Detect which cell encompasses the target text, then output its [x, y] center coordinate. 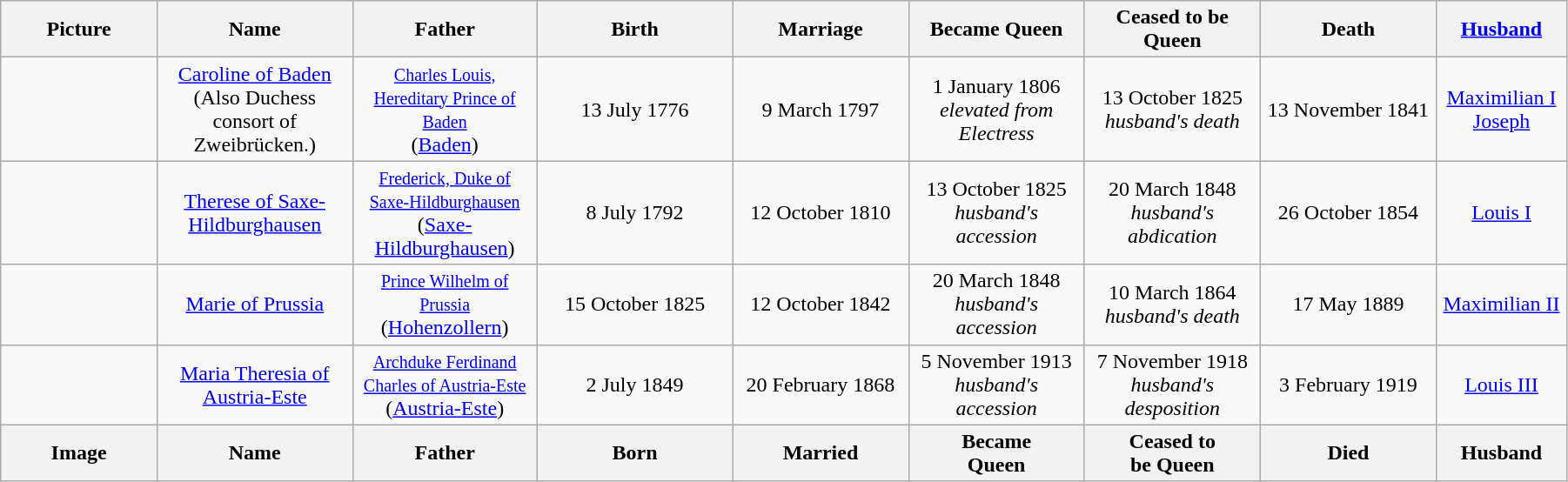
Died [1348, 452]
1 January 1806elevated from Electress [996, 110]
Marriage [821, 30]
20 March 1848husband's accession [996, 305]
Maximilian II [1502, 305]
5 November 1913husband's accession [996, 385]
12 October 1810 [821, 212]
Picture [79, 30]
Death [1348, 30]
13 November 1841 [1348, 110]
Birth [635, 30]
3 February 1919 [1348, 385]
Maria Theresia of Austria-Este [254, 385]
Prince Wilhelm of Prussia (Hohenzollern) [445, 305]
13 October 1825husband's death [1172, 110]
BecameQueen [996, 452]
Born [635, 452]
Archduke Ferdinand Charles of Austria-Este (Austria-Este) [445, 385]
Therese of Saxe-Hildburghausen [254, 212]
15 October 1825 [635, 305]
20 March 1848husband's abdication [1172, 212]
Charles Louis, Hereditary Prince of Baden (Baden) [445, 110]
10 March 1864husband's death [1172, 305]
Marie of Prussia [254, 305]
13 October 1825husband's accession [996, 212]
Caroline of Baden(Also Duchess consort of Zweibrücken.) [254, 110]
26 October 1854 [1348, 212]
Married [821, 452]
13 July 1776 [635, 110]
7 November 1918husband's desposition [1172, 385]
Image [79, 452]
Ceased to be Queen [1172, 30]
Ceased tobe Queen [1172, 452]
Louis III [1502, 385]
Became Queen [996, 30]
Louis I [1502, 212]
9 March 1797 [821, 110]
12 October 1842 [821, 305]
8 July 1792 [635, 212]
17 May 1889 [1348, 305]
20 February 1868 [821, 385]
2 July 1849 [635, 385]
Maximilian I Joseph [1502, 110]
Frederick, Duke of Saxe-Hildburghausen (Saxe-Hildburghausen) [445, 212]
